Return the [X, Y] coordinate for the center point of the cell that contains the specified text.  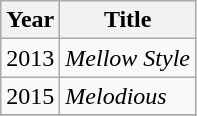
Year [30, 20]
Melodious [128, 96]
Mellow Style [128, 58]
2015 [30, 96]
2013 [30, 58]
Title [128, 20]
